Scan for the cell matching the given text and deliver its [x, y] coordinate at center. 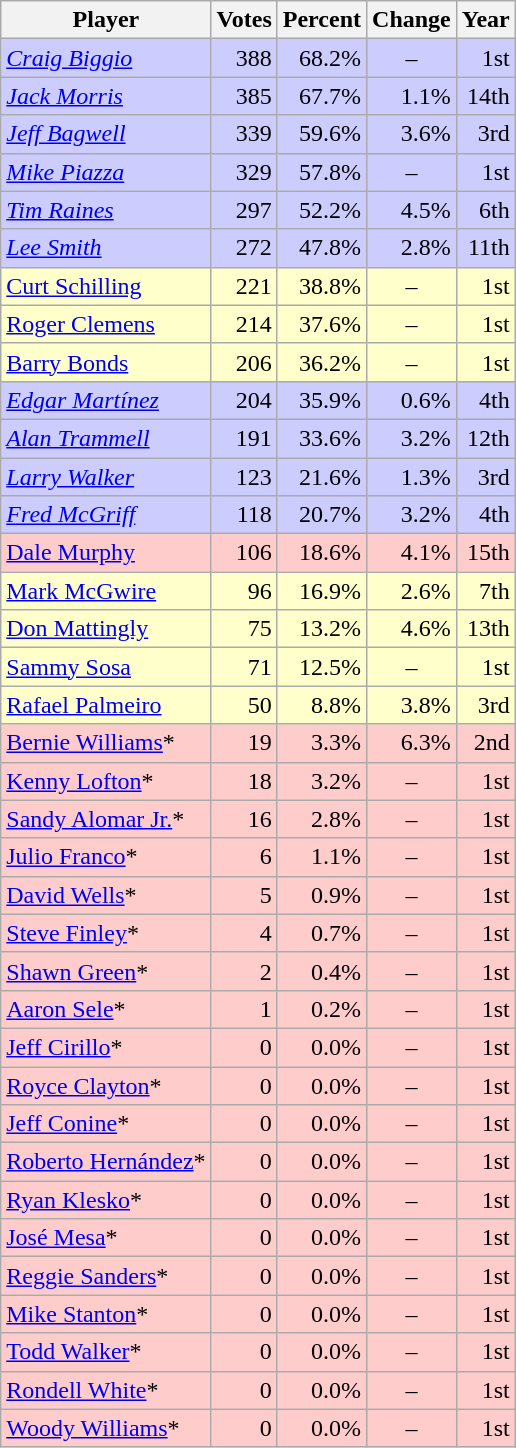
Barry Bonds [106, 362]
Rondell White* [106, 1390]
214 [244, 324]
4.1% [412, 553]
3.8% [412, 705]
59.6% [322, 134]
0.2% [322, 1009]
Bernie Williams* [106, 743]
38.8% [322, 286]
75 [244, 629]
Year [486, 20]
Mark McGwire [106, 591]
8.8% [322, 705]
0.4% [322, 971]
0.9% [322, 895]
6.3% [412, 743]
6 [244, 857]
1.3% [412, 477]
Royce Clayton* [106, 1085]
Mike Stanton* [106, 1314]
15th [486, 553]
96 [244, 591]
Ryan Klesko* [106, 1200]
36.2% [322, 362]
Todd Walker* [106, 1352]
Sandy Alomar Jr.* [106, 819]
297 [244, 210]
Percent [322, 20]
57.8% [322, 172]
Lee Smith [106, 248]
Jeff Conine* [106, 1124]
2 [244, 971]
Jeff Bagwell [106, 134]
Sammy Sosa [106, 667]
385 [244, 96]
Tim Raines [106, 210]
Aaron Sele* [106, 1009]
José Mesa* [106, 1238]
Fred McGriff [106, 515]
Jeff Cirillo* [106, 1047]
Dale Murphy [106, 553]
Reggie Sanders* [106, 1276]
50 [244, 705]
4.5% [412, 210]
Woody Williams* [106, 1428]
0.6% [412, 400]
204 [244, 400]
Alan Trammell [106, 438]
329 [244, 172]
6th [486, 210]
12th [486, 438]
13.2% [322, 629]
Julio Franco* [106, 857]
3.6% [412, 134]
118 [244, 515]
7th [486, 591]
Jack Morris [106, 96]
123 [244, 477]
21.6% [322, 477]
206 [244, 362]
Votes [244, 20]
1 [244, 1009]
67.7% [322, 96]
Player [106, 20]
339 [244, 134]
52.2% [322, 210]
33.6% [322, 438]
35.9% [322, 400]
3.3% [322, 743]
Change [412, 20]
Edgar Martínez [106, 400]
16.9% [322, 591]
Shawn Green* [106, 971]
4 [244, 933]
191 [244, 438]
5 [244, 895]
4.6% [412, 629]
0.7% [322, 933]
20.7% [322, 515]
Larry Walker [106, 477]
16 [244, 819]
272 [244, 248]
Roberto Hernández* [106, 1162]
68.2% [322, 58]
David Wells* [106, 895]
Curt Schilling [106, 286]
14th [486, 96]
47.8% [322, 248]
71 [244, 667]
388 [244, 58]
Mike Piazza [106, 172]
12.5% [322, 667]
18.6% [322, 553]
19 [244, 743]
18 [244, 781]
Kenny Lofton* [106, 781]
37.6% [322, 324]
Craig Biggio [106, 58]
2nd [486, 743]
11th [486, 248]
106 [244, 553]
Rafael Palmeiro [106, 705]
13th [486, 629]
Don Mattingly [106, 629]
221 [244, 286]
2.6% [412, 591]
Roger Clemens [106, 324]
Steve Finley* [106, 933]
